Return the [X, Y] coordinate for the center point of the cell that contains the specified text.  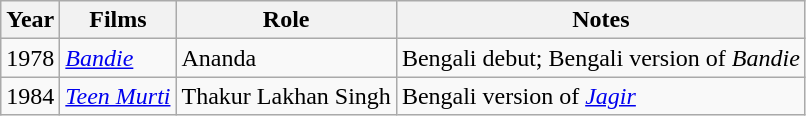
Films [118, 20]
Bengali debut; Bengali version of Bandie [600, 58]
Year [30, 20]
Role [286, 20]
Notes [600, 20]
Thakur Lakhan Singh [286, 96]
Ananda [286, 58]
1978 [30, 58]
Bengali version of Jagir [600, 96]
1984 [30, 96]
Bandie [118, 58]
Teen Murti [118, 96]
